Return [x, y] of the center of cell containing provided text 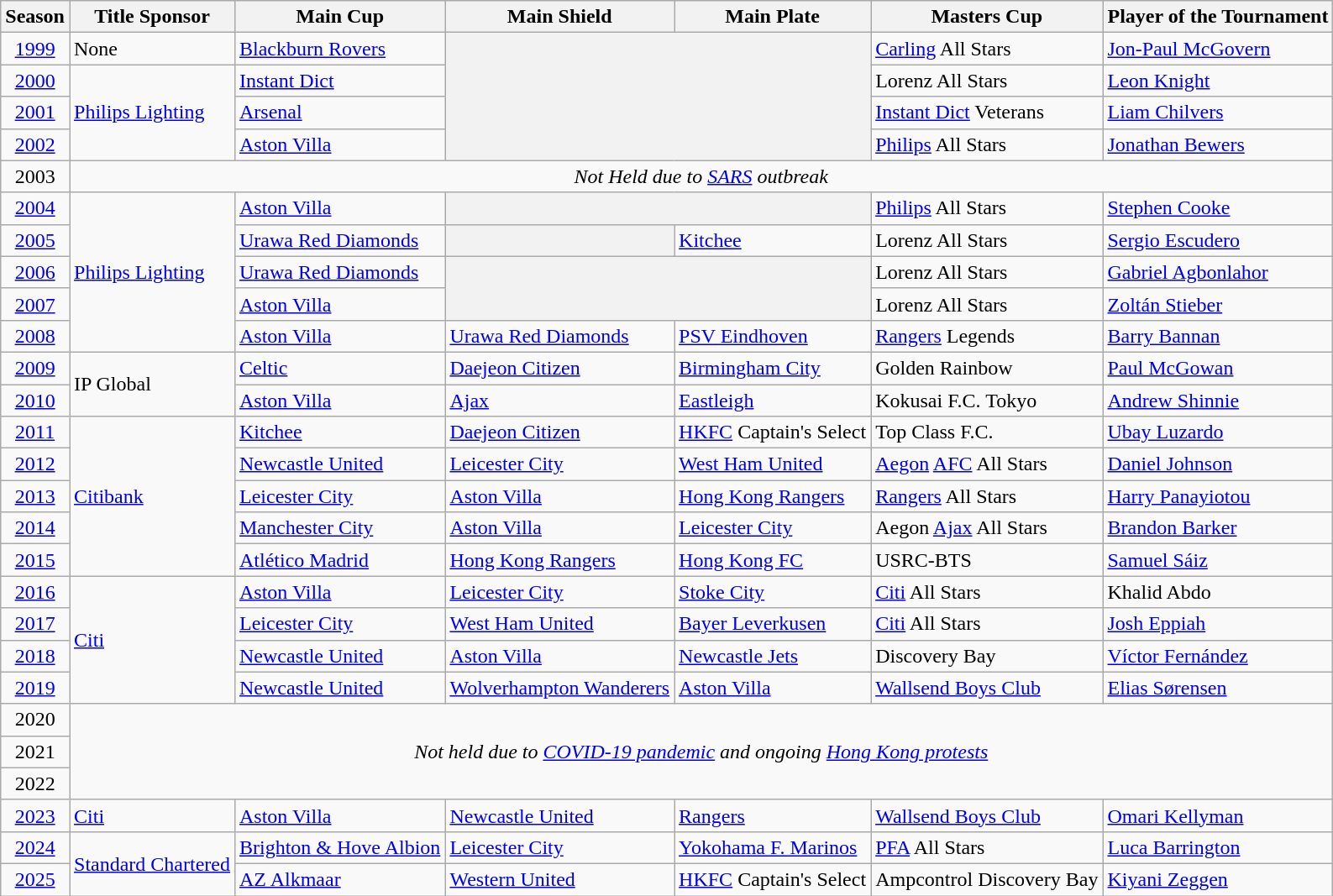
Discovery Bay [987, 656]
Kokusai F.C. Tokyo [987, 401]
Víctor Fernández [1218, 656]
Not Held due to SARS outbreak [701, 176]
Josh Eppiah [1218, 624]
Instant Dict [339, 81]
2014 [35, 528]
None [151, 49]
Leon Knight [1218, 81]
2007 [35, 304]
Aegon AFC All Stars [987, 464]
Main Shield [559, 17]
1999 [35, 49]
Wolverhampton Wanderers [559, 688]
Liam Chilvers [1218, 113]
2004 [35, 208]
2005 [35, 240]
Golden Rainbow [987, 368]
Rangers All Stars [987, 496]
2001 [35, 113]
2017 [35, 624]
Masters Cup [987, 17]
Jon-Paul McGovern [1218, 49]
2018 [35, 656]
2008 [35, 336]
Kiyani Zeggen [1218, 879]
Arsenal [339, 113]
Ampcontrol Discovery Bay [987, 879]
Not held due to COVID-19 pandemic and ongoing Hong Kong protests [701, 752]
Hong Kong FC [773, 560]
Omari Kellyman [1218, 815]
2023 [35, 815]
Barry Bannan [1218, 336]
Elias Sørensen [1218, 688]
2024 [35, 847]
Aegon Ajax All Stars [987, 528]
Luca Barrington [1218, 847]
2020 [35, 720]
Sergio Escudero [1218, 240]
Newcastle Jets [773, 656]
Atlético Madrid [339, 560]
Brighton & Hove Albion [339, 847]
Instant Dict Veterans [987, 113]
PFA All Stars [987, 847]
Khalid Abdo [1218, 592]
2010 [35, 401]
Citibank [151, 496]
Rangers [773, 815]
Title Sponsor [151, 17]
2022 [35, 783]
2012 [35, 464]
2006 [35, 272]
USRC-BTS [987, 560]
Stoke City [773, 592]
AZ Alkmaar [339, 879]
Standard Chartered [151, 863]
Zoltán Stieber [1218, 304]
2016 [35, 592]
Harry Panayiotou [1218, 496]
Bayer Leverkusen [773, 624]
Main Plate [773, 17]
2019 [35, 688]
Daniel Johnson [1218, 464]
PSV Eindhoven [773, 336]
2003 [35, 176]
Gabriel Agbonlahor [1218, 272]
Blackburn Rovers [339, 49]
IP Global [151, 384]
Ubay Luzardo [1218, 432]
Paul McGowan [1218, 368]
Carling All Stars [987, 49]
2021 [35, 752]
Ajax [559, 401]
2002 [35, 144]
Samuel Sáiz [1218, 560]
Brandon Barker [1218, 528]
Season [35, 17]
2011 [35, 432]
2025 [35, 879]
2009 [35, 368]
2013 [35, 496]
Yokohama F. Marinos [773, 847]
2000 [35, 81]
Western United [559, 879]
Birmingham City [773, 368]
Rangers Legends [987, 336]
Top Class F.C. [987, 432]
Andrew Shinnie [1218, 401]
Stephen Cooke [1218, 208]
Player of the Tournament [1218, 17]
Eastleigh [773, 401]
Celtic [339, 368]
Main Cup [339, 17]
Manchester City [339, 528]
Jonathan Bewers [1218, 144]
2015 [35, 560]
